Extract the (x, y) coordinate from the center of the cell holding the provided text.  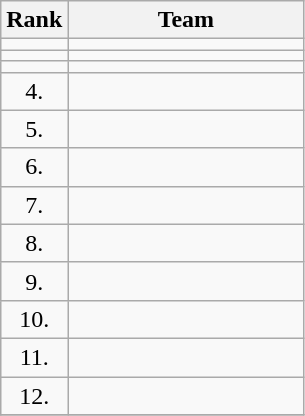
9. (34, 281)
6. (34, 167)
12. (34, 395)
8. (34, 243)
5. (34, 129)
4. (34, 91)
Rank (34, 20)
11. (34, 357)
Team (186, 20)
7. (34, 205)
10. (34, 319)
